Locate the cell with the specified text and output its [X, Y] center coordinate. 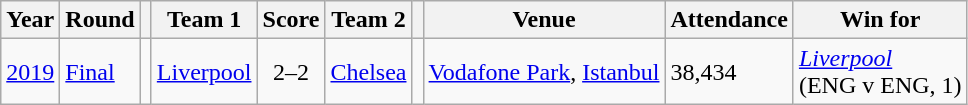
2–2 [291, 72]
Vodafone Park, Istanbul [544, 72]
Venue [544, 20]
38,434 [729, 72]
Win for [880, 20]
Attendance [729, 20]
Liverpool [204, 72]
Liverpool(ENG v ENG, 1) [880, 72]
Year [30, 20]
2019 [30, 72]
Final [100, 72]
Score [291, 20]
Chelsea [368, 72]
Round [100, 20]
Team 1 [204, 20]
Team 2 [368, 20]
